Return (x, y) of the center of cell containing provided text 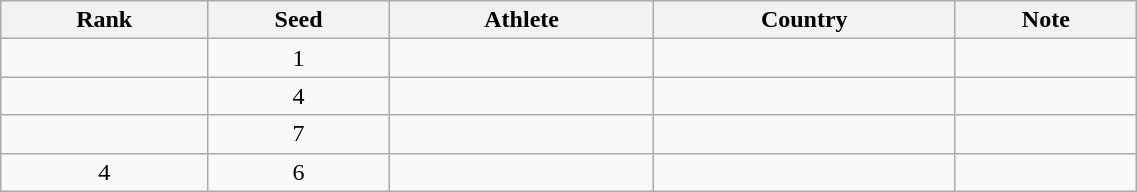
7 (299, 134)
1 (299, 58)
Note (1046, 20)
Seed (299, 20)
Rank (104, 20)
Country (804, 20)
Athlete (522, 20)
6 (299, 172)
